Detect which cell encompasses the target text, then output its (x, y) center coordinate. 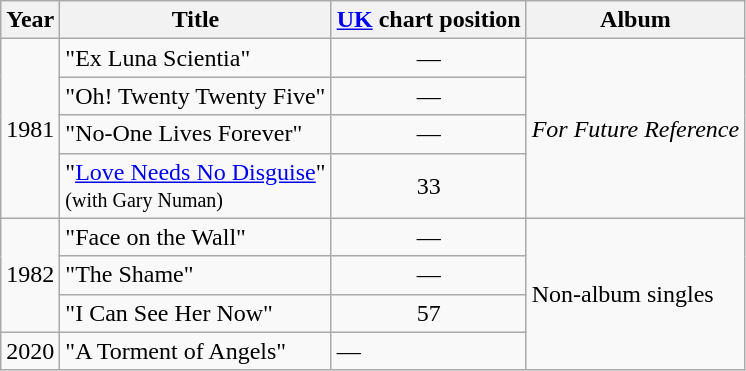
For Future Reference (636, 128)
UK chart position (428, 20)
"Oh! Twenty Twenty Five" (196, 96)
"Love Needs No Disguise"(with Gary Numan) (196, 186)
"Face on the Wall" (196, 237)
2020 (30, 351)
"I Can See Her Now" (196, 313)
"A Torment of Angels" (196, 351)
1981 (30, 128)
"Ex Luna Scientia" (196, 58)
1982 (30, 275)
Title (196, 20)
33 (428, 186)
"No-One Lives Forever" (196, 134)
57 (428, 313)
Non-album singles (636, 294)
Album (636, 20)
Year (30, 20)
"The Shame" (196, 275)
